Locate the cell with the specified text and output its [x, y] center coordinate. 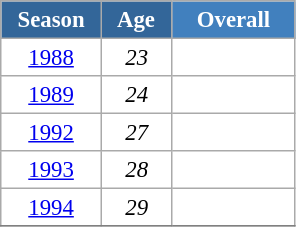
1988 [52, 58]
1989 [52, 95]
28 [136, 170]
Age [136, 20]
24 [136, 95]
29 [136, 208]
27 [136, 133]
23 [136, 58]
1993 [52, 170]
1992 [52, 133]
Overall [234, 20]
1994 [52, 208]
Season [52, 20]
